Determine the [x, y] coordinate at the center of the cell enclosing the given text.  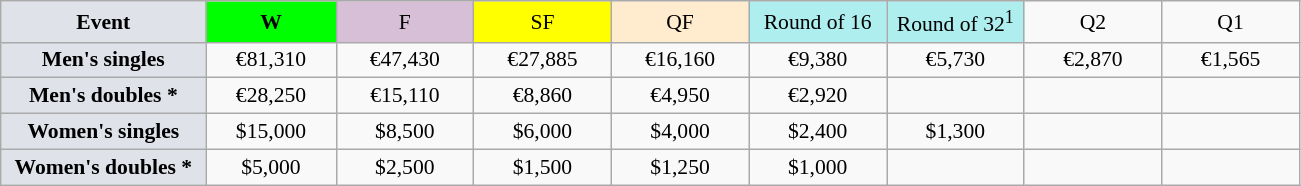
$15,000 [271, 132]
$8,500 [405, 132]
€2,920 [818, 96]
€1,565 [1231, 60]
$6,000 [543, 132]
Men's doubles * [104, 96]
W [271, 22]
Women's doubles * [104, 167]
$1,250 [680, 167]
€4,950 [680, 96]
$2,400 [818, 132]
Women's singles [104, 132]
€81,310 [271, 60]
€5,730 [955, 60]
€8,860 [543, 96]
Round of 321 [955, 22]
$2,500 [405, 167]
€27,885 [543, 60]
Round of 16 [818, 22]
Event [104, 22]
$1,300 [955, 132]
Q1 [1231, 22]
€15,110 [405, 96]
$1,500 [543, 167]
€28,250 [271, 96]
€16,160 [680, 60]
Men's singles [104, 60]
QF [680, 22]
$1,000 [818, 167]
€9,380 [818, 60]
€47,430 [405, 60]
F [405, 22]
$4,000 [680, 132]
Q2 [1093, 22]
$5,000 [271, 167]
€2,870 [1093, 60]
SF [543, 22]
